Extract the (X, Y) coordinate from the center of the cell holding the provided text.  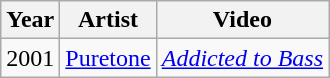
Puretone (108, 58)
2001 (30, 58)
Video (242, 20)
Year (30, 20)
Addicted to Bass (242, 58)
Artist (108, 20)
